Determine the [X, Y] coordinate at the center of the cell enclosing the given text.  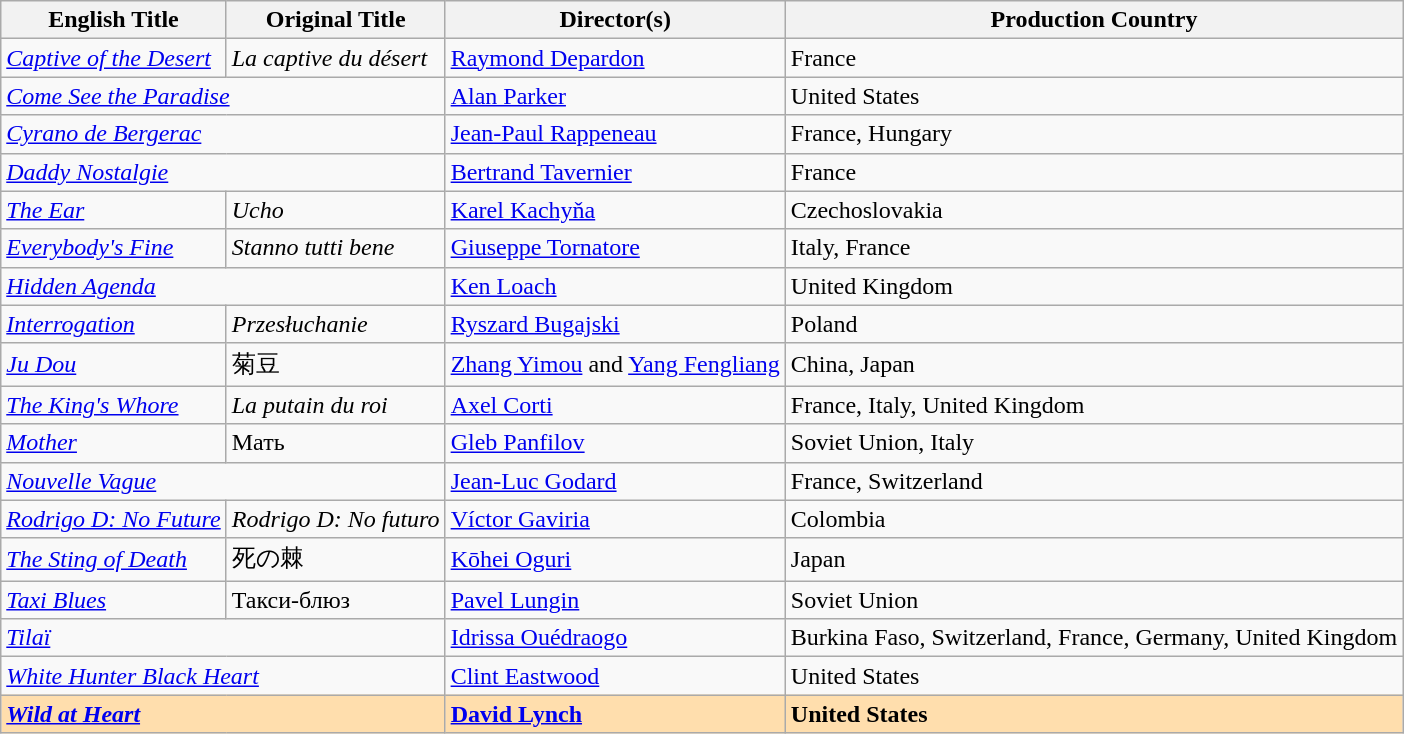
Everybody's Fine [114, 248]
English Title [114, 20]
Taxi Blues [114, 600]
Cyrano de Bergerac [223, 134]
Mother [114, 443]
The Ear [114, 210]
Bertrand Tavernier [615, 172]
Soviet Union, Italy [1094, 443]
Idrissa Ouédraogo [615, 638]
United Kingdom [1094, 286]
死の棘 [336, 560]
Karel Kachyňa [615, 210]
France, Switzerland [1094, 481]
Japan [1094, 560]
Ucho [336, 210]
France, Italy, United Kingdom [1094, 405]
Jean-Luc Godard [615, 481]
Такси-блюз [336, 600]
Interrogation [114, 324]
Nouvelle Vague [223, 481]
Pavel Lungin [615, 600]
Rodrigo D: No Future [114, 519]
Tilaï [223, 638]
Raymond Depardon [615, 58]
Italy, France [1094, 248]
The Sting of Death [114, 560]
Giuseppe Tornatore [615, 248]
Rodrigo D: No futuro [336, 519]
Original Title [336, 20]
Daddy Nostalgie [223, 172]
Ken Loach [615, 286]
Poland [1094, 324]
China, Japan [1094, 364]
La captive du désert [336, 58]
Gleb Panfilov [615, 443]
Axel Corti [615, 405]
Production Country [1094, 20]
Przesłuchanie [336, 324]
The King's Whore [114, 405]
Ryszard Bugajski [615, 324]
Colombia [1094, 519]
France, Hungary [1094, 134]
Czechoslovakia [1094, 210]
White Hunter Black Heart [223, 676]
Come See the Paradise [223, 96]
Burkina Faso, Switzerland, France, Germany, United Kingdom [1094, 638]
Captive of the Desert [114, 58]
菊豆 [336, 364]
La putain du roi [336, 405]
Soviet Union [1094, 600]
Jean-Paul Rappeneau [615, 134]
Director(s) [615, 20]
David Lynch [615, 714]
Kōhei Oguri [615, 560]
Stanno tutti bene [336, 248]
Víctor Gaviria [615, 519]
Ju Dou [114, 364]
Hidden Agenda [223, 286]
Мать [336, 443]
Alan Parker [615, 96]
Clint Eastwood [615, 676]
Zhang Yimou and Yang Fengliang [615, 364]
Wild at Heart [223, 714]
